Provide the [x, y] coordinate of the cell's center where the given text is located.  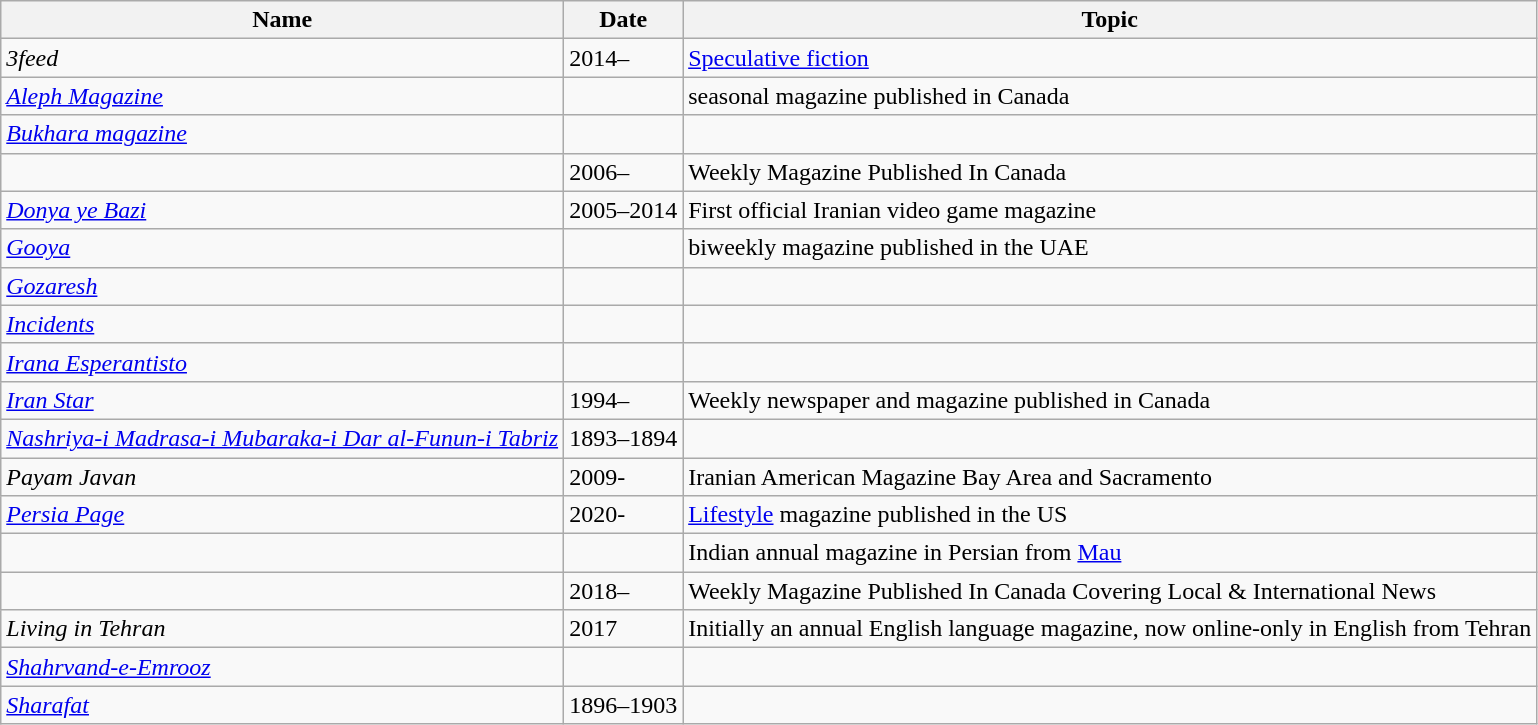
Iran Star [282, 400]
2005–2014 [624, 210]
Gooya [282, 248]
Lifestyle magazine published in the US [1110, 515]
Initially an annual English language magazine, now online-only in English from Tehran [1110, 629]
biweekly magazine published in the UAE [1110, 248]
2018– [624, 591]
Living in Tehran [282, 629]
Iranian American Magazine Bay Area and Sacramento [1110, 477]
Indian annual magazine in Persian from Mau [1110, 553]
Topic [1110, 20]
Gozaresh [282, 286]
seasonal magazine published in Canada [1110, 96]
Payam Javan [282, 477]
2006– [624, 172]
Donya ye Bazi [282, 210]
First official Iranian video game magazine [1110, 210]
2017 [624, 629]
Incidents [282, 324]
2009- [624, 477]
Bukhara magazine [282, 134]
Shahrvand-e-Emrooz [282, 667]
1994– [624, 400]
Name [282, 20]
1896–1903 [624, 705]
Nashriya-i Madrasa-i Mubaraka-i Dar al-Funun-i Tabriz [282, 438]
3feed [282, 58]
2020- [624, 515]
Irana Esperantisto [282, 362]
Date [624, 20]
Persia Page [282, 515]
2014– [624, 58]
Weekly newspaper and magazine published in Canada [1110, 400]
1893–1894 [624, 438]
Sharafat [282, 705]
Weekly Magazine Published In Canada Covering Local & International News [1110, 591]
Speculative fiction [1110, 58]
Weekly Magazine Published In Canada [1110, 172]
Aleph Magazine [282, 96]
